Locate the cell with the specified text and output its (X, Y) center coordinate. 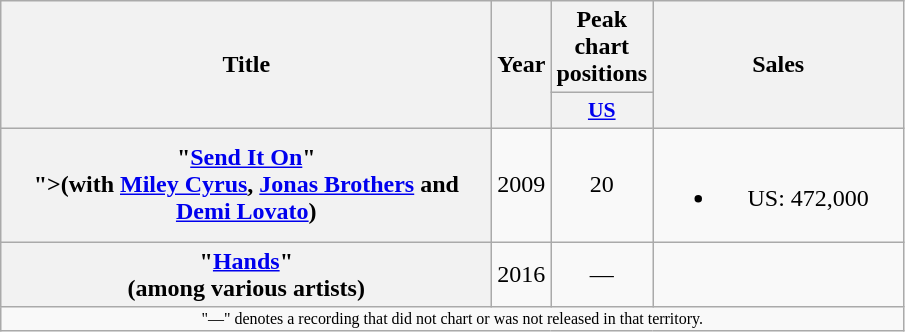
2016 (522, 274)
Sales (778, 65)
2009 (522, 184)
Peak chart positions (602, 47)
Year (522, 65)
Title (246, 65)
20 (602, 184)
US: 472,000 (778, 184)
"—" denotes a recording that did not chart or was not released in that territory. (452, 319)
"Hands"(among various artists) (246, 274)
"Send It On"">(with Miley Cyrus, Jonas Brothers and Demi Lovato) (246, 184)
US (602, 111)
— (602, 274)
